Scan for the cell matching the given text and deliver its (X, Y) coordinate at center. 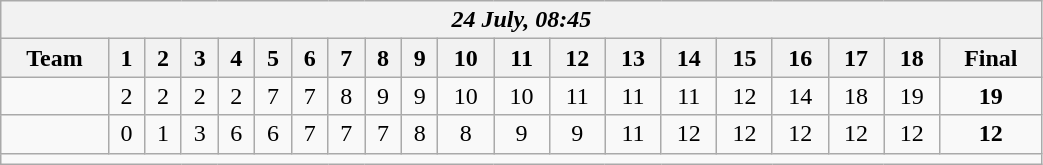
0 (126, 134)
13 (633, 58)
5 (274, 58)
24 July, 08:45 (522, 20)
4 (236, 58)
15 (745, 58)
Team (54, 58)
17 (856, 58)
16 (800, 58)
Final (991, 58)
